Pinpoint the cell where the given text exists, returning its [X, Y] midpoint coordinate. 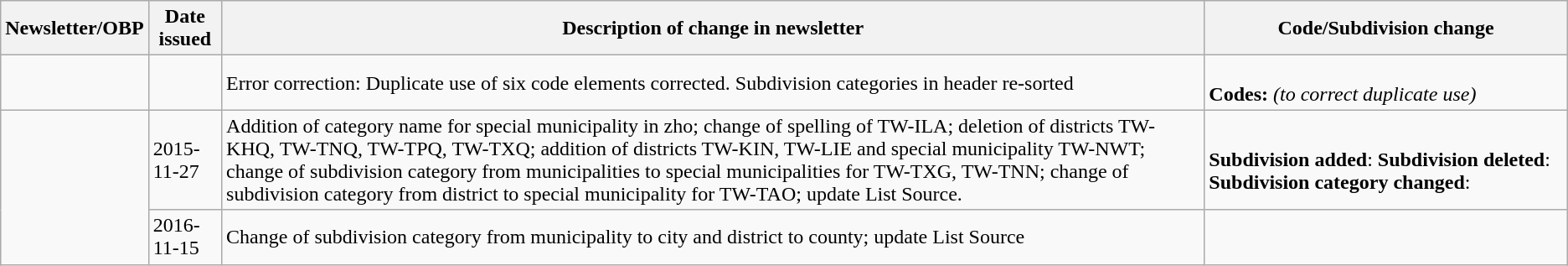
Error correction: Duplicate use of six code elements corrected. Subdivision categories in header re-sorted [714, 82]
Change of subdivision category from municipality to city and district to county; update List Source [714, 237]
Subdivision added: Subdivision deleted: Subdivision category changed: [1385, 159]
Date issued [184, 29]
Newsletter/OBP [75, 29]
2016-11-15 [184, 237]
Description of change in newsletter [714, 29]
Code/Subdivision change [1385, 29]
2015-11-27 [184, 159]
Codes: (to correct duplicate use) [1385, 82]
